For the text-containing cell, return its midpoint in (X, Y) coordinate format. 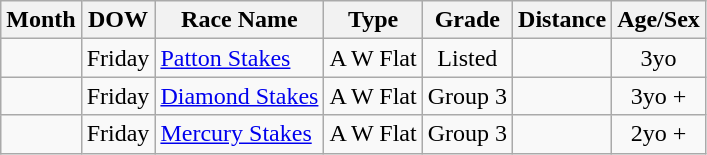
3yo (659, 58)
Diamond Stakes (240, 96)
Type (373, 20)
2yo + (659, 134)
Grade (467, 20)
Listed (467, 58)
Month (41, 20)
Patton Stakes (240, 58)
Race Name (240, 20)
DOW (118, 20)
3yo + (659, 96)
Mercury Stakes (240, 134)
Distance (562, 20)
Age/Sex (659, 20)
